Pinpoint the cell where the given text exists, returning its (x, y) midpoint coordinate. 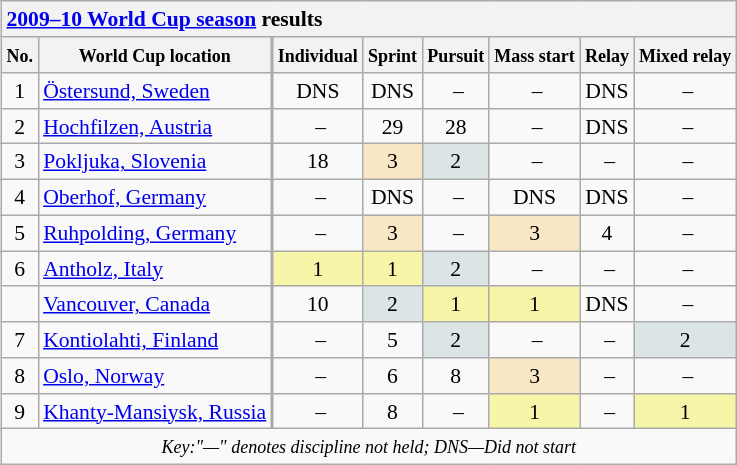
Hochfilzen, Austria (154, 126)
Khanty-Mansiysk, Russia (154, 411)
29 (392, 126)
18 (318, 162)
Mass start (534, 55)
Pursuit (456, 55)
Key:"—" denotes discipline not held; DNS—Did not start (368, 447)
World Cup location (154, 55)
No. (20, 55)
Vancouver, Canada (154, 304)
28 (456, 126)
2009–10 World Cup season results (368, 19)
Individual (318, 55)
Mixed relay (685, 55)
Oslo, Norway (154, 376)
Relay (607, 55)
10 (318, 304)
Kontiolahti, Finland (154, 340)
Pokljuka, Slovenia (154, 162)
9 (20, 411)
Ruhpolding, Germany (154, 233)
Östersund, Sweden (154, 91)
Antholz, Italy (154, 269)
Sprint (392, 55)
7 (20, 340)
Oberhof, Germany (154, 197)
